From the cell containing the given text, extract its center point as (x, y) coordinate. 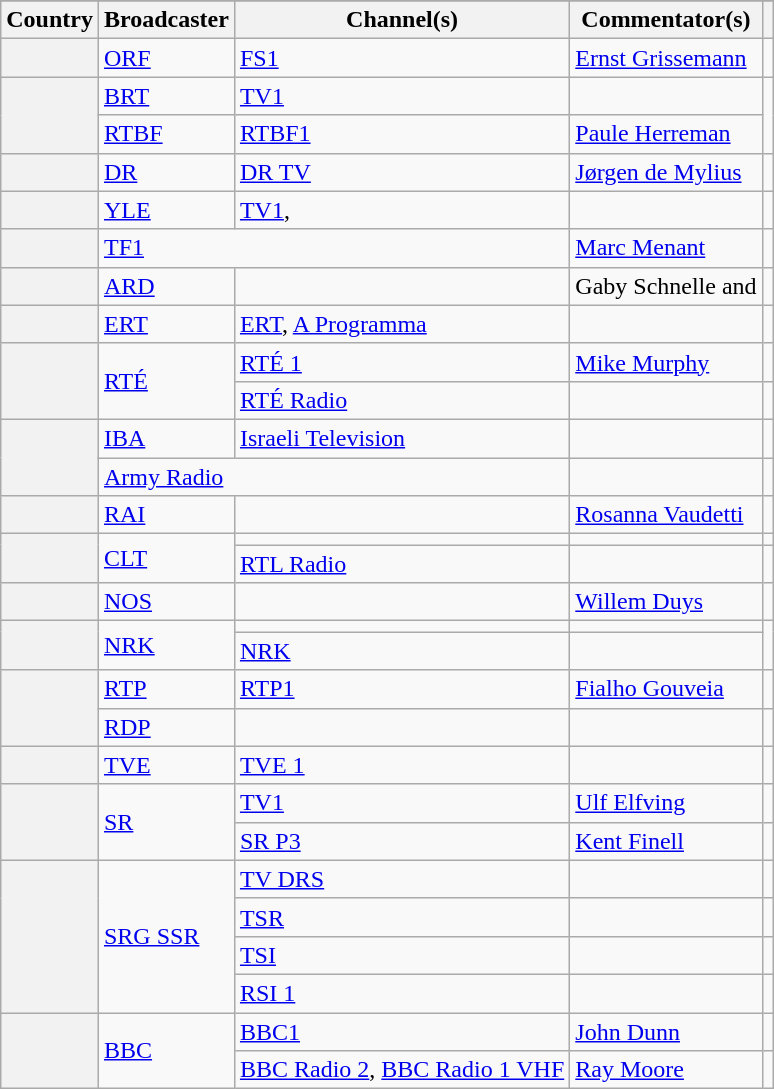
RTÉ Radio (402, 400)
RDP (166, 727)
BBC (166, 1050)
RTBF (166, 134)
CLT (166, 558)
Ray Moore (666, 1070)
IBA (166, 438)
Israeli Television (402, 438)
RTÉ 1 (402, 362)
DR (166, 172)
DR TV (402, 172)
John Dunn (666, 1031)
ORF (166, 58)
ERT, A Programma (402, 324)
RTP (166, 689)
TV DRS (402, 879)
BRT (166, 96)
TV1, (402, 210)
SR (166, 822)
TVE 1 (402, 765)
Jørgen de Mylius (666, 172)
NOS (166, 602)
Kent Finell (666, 841)
RTL Radio (402, 564)
Ernst Grissemann (666, 58)
SR P3 (402, 841)
Commentator(s) (666, 20)
Ulf Elfving (666, 803)
Willem Duys (666, 602)
RTP1 (402, 689)
RSI 1 (402, 993)
ARD (166, 286)
Broadcaster (166, 20)
Channel(s) (402, 20)
ERT (166, 324)
Mike Murphy (666, 362)
Paule Herreman (666, 134)
Fialho Gouveia (666, 689)
YLE (166, 210)
TF1 (334, 248)
Rosanna Vaudetti (666, 515)
TVE (166, 765)
RTBF1 (402, 134)
SRG SSR (166, 936)
FS1 (402, 58)
RTÉ (166, 381)
Gaby Schnelle and (666, 286)
Marc Menant (666, 248)
RAI (166, 515)
TSR (402, 917)
Army Radio (334, 477)
Country (50, 20)
TSI (402, 955)
BBC1 (402, 1031)
BBC Radio 2, BBC Radio 1 VHF (402, 1070)
